Scan for the cell matching the given text and deliver its (x, y) coordinate at center. 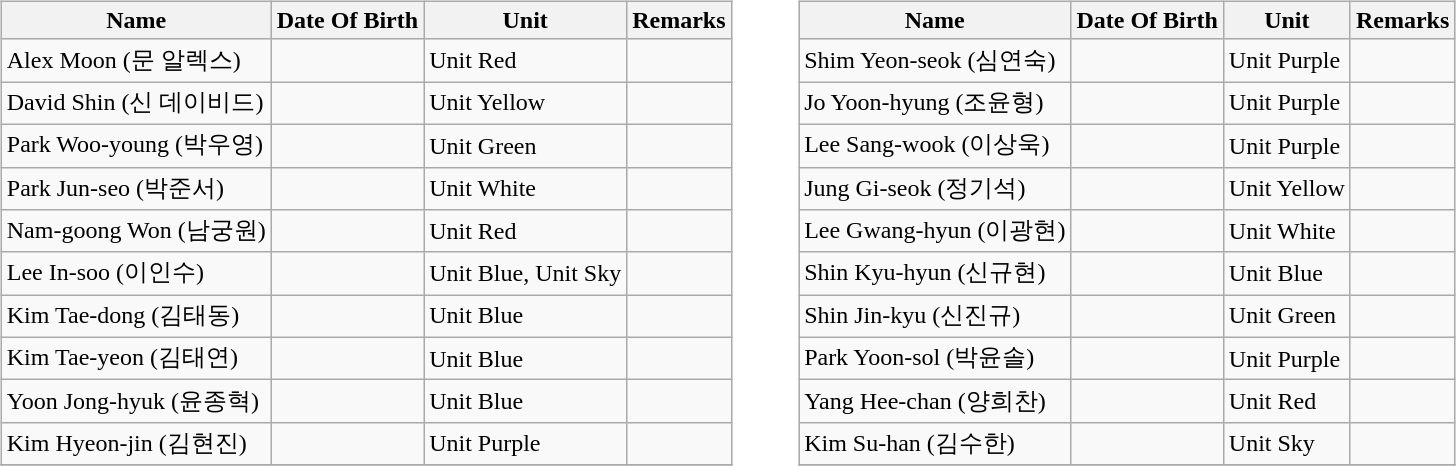
Lee In-soo (이인수) (136, 274)
Unit Sky (1286, 444)
Jo Yoon-hyung (조윤형) (935, 104)
Alex Moon (문 알렉스) (136, 60)
Park Yoon-sol (박윤솔) (935, 358)
Kim Tae-dong (김태동) (136, 316)
Nam-goong Won (남궁원) (136, 232)
Yang Hee-chan (양희찬) (935, 402)
Park Jun-seo (박준서) (136, 188)
Shim Yeon-seok (심연숙) (935, 60)
Lee Sang-wook (이상욱) (935, 146)
Park Woo-young (박우영) (136, 146)
Shin Jin-kyu (신진규) (935, 316)
David Shin (신 데이비드) (136, 104)
Unit Blue, Unit Sky (526, 274)
Kim Tae-yeon (김태연) (136, 358)
Kim Hyeon-jin (김현진) (136, 444)
Jung Gi-seok (정기석) (935, 188)
Shin Kyu-hyun (신규현) (935, 274)
Lee Gwang-hyun (이광현) (935, 232)
Yoon Jong-hyuk (윤종혁) (136, 402)
Kim Su-han (김수한) (935, 444)
